Capture the cell that displays the provided text and extract its [x, y] central coordinate. 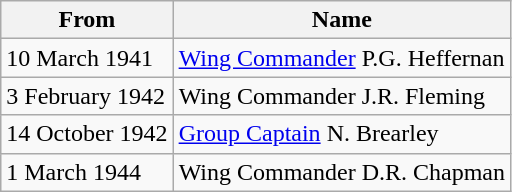
Group Captain N. Brearley [342, 134]
1 March 1944 [87, 172]
Wing Commander D.R. Chapman [342, 172]
10 March 1941 [87, 58]
From [87, 20]
Wing Commander J.R. Fleming [342, 96]
3 February 1942 [87, 96]
14 October 1942 [87, 134]
Wing Commander P.G. Heffernan [342, 58]
Name [342, 20]
